Extract the [X, Y] coordinate from the center of the cell holding the provided text.  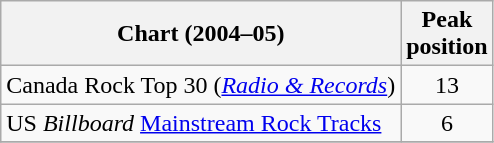
Chart (2004–05) [201, 34]
13 [447, 85]
Peakposition [447, 34]
Canada Rock Top 30 (Radio & Records) [201, 85]
6 [447, 123]
US Billboard Mainstream Rock Tracks [201, 123]
